For the text-containing cell, return its midpoint in (x, y) coordinate format. 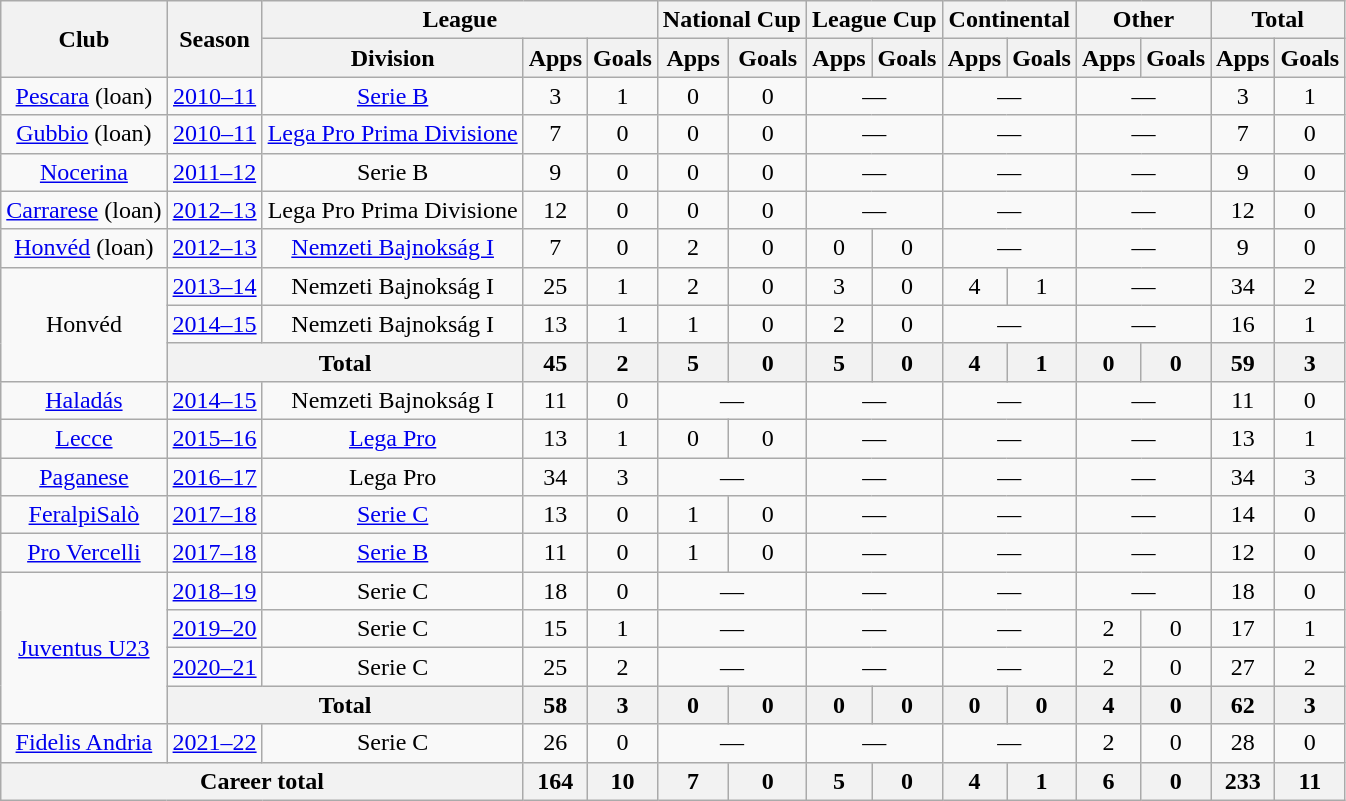
League Cup (874, 20)
2019–20 (214, 629)
16 (1243, 324)
Paganese (84, 477)
59 (1243, 362)
Pescara (loan) (84, 96)
2015–16 (214, 438)
164 (555, 781)
Gubbio (loan) (84, 134)
Other (1143, 20)
Honvéd (loan) (84, 248)
2021–22 (214, 743)
Honvéd (84, 324)
Nocerina (84, 172)
Pro Vercelli (84, 553)
15 (555, 629)
26 (555, 743)
Fidelis Andria (84, 743)
27 (1243, 667)
Haladás (84, 400)
Club (84, 39)
2013–14 (214, 286)
Season (214, 39)
Juventus U23 (84, 648)
National Cup (732, 20)
2020–21 (214, 667)
FeralpiSalò (84, 515)
10 (623, 781)
Division (392, 58)
45 (555, 362)
Carrarese (loan) (84, 210)
Continental (1009, 20)
6 (1108, 781)
58 (555, 705)
2016–17 (214, 477)
233 (1243, 781)
2011–12 (214, 172)
14 (1243, 515)
62 (1243, 705)
17 (1243, 629)
2018–19 (214, 591)
Lecce (84, 438)
Career total (262, 781)
28 (1243, 743)
League (460, 20)
